Output the (x, y) coordinate of the center of the cell containing the given text.  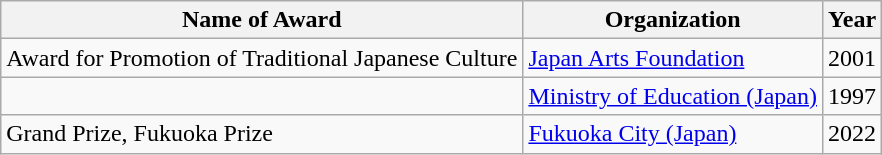
Ministry of Education (Japan) (673, 96)
Fukuoka City (Japan) (673, 134)
Organization (673, 20)
2001 (852, 58)
1997 (852, 96)
Year (852, 20)
Grand Prize, Fukuoka Prize (262, 134)
Japan Arts Foundation (673, 58)
2022 (852, 134)
Award for Promotion of Traditional Japanese Culture (262, 58)
Name of Award (262, 20)
